Provide the (x, y) coordinate of the cell's center where the given text is located.  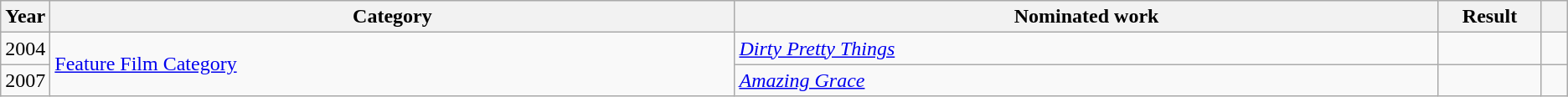
Amazing Grace (1086, 80)
Dirty Pretty Things (1086, 48)
2004 (25, 48)
2007 (25, 80)
Year (25, 17)
Result (1489, 17)
Category (392, 17)
Nominated work (1086, 17)
Feature Film Category (392, 64)
